Scan for the cell matching the given text and deliver its [X, Y] coordinate at center. 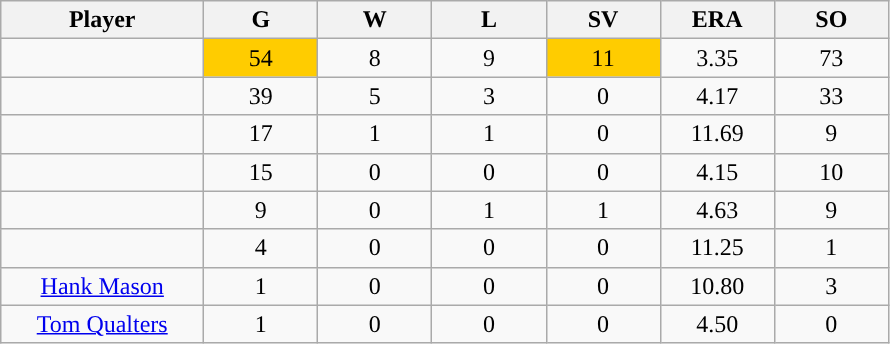
17 [261, 134]
11.69 [717, 134]
73 [831, 58]
10 [831, 172]
4.17 [717, 96]
ERA [717, 20]
10.80 [717, 286]
11.25 [717, 248]
G [261, 20]
4.15 [717, 172]
4.63 [717, 210]
3.35 [717, 58]
5 [375, 96]
Hank Mason [102, 286]
W [375, 20]
SO [831, 20]
33 [831, 96]
11 [603, 58]
15 [261, 172]
4.50 [717, 324]
39 [261, 96]
SV [603, 20]
54 [261, 58]
Tom Qualters [102, 324]
L [489, 20]
Player [102, 20]
8 [375, 58]
4 [261, 248]
